Provide the (x, y) coordinate of the cell's center where the given text is located.  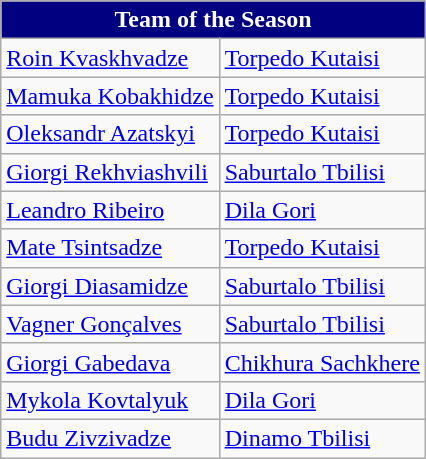
Dinamo Tbilisi (322, 438)
Roin Kvaskhvadze (110, 58)
Leandro Ribeiro (110, 210)
Mamuka Kobakhidze (110, 96)
Vagner Gonçalves (110, 324)
Oleksandr Azatskyi (110, 134)
Giorgi Rekhviashvili (110, 172)
Giorgi Gabedava (110, 362)
Budu Zivzivadze (110, 438)
Giorgi Diasamidze (110, 286)
Mate Tsintsadze (110, 248)
Team of the Season (214, 20)
Chikhura Sachkhere (322, 362)
Mykola Kovtalyuk (110, 400)
